Find where the given text appears and provide that cell's center as (X, Y) coordinate. 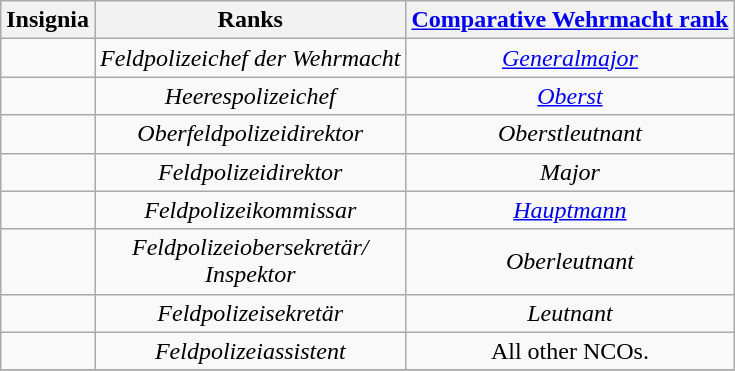
Feldpolizeisekretär (250, 313)
All other NCOs. (570, 351)
Generalmajor (570, 58)
Oberleutnant (570, 262)
Insignia (48, 20)
Feldpolizeichef der Wehrmacht (250, 58)
Comparative Wehrmacht rank (570, 20)
Major (570, 172)
Heerespolizeichef (250, 96)
Feldpolizeiassistent (250, 351)
Feldpolizeiobersekretär/Inspektor (250, 262)
Hauptmann (570, 210)
Oberst (570, 96)
Feldpolizeikommissar (250, 210)
Oberfeldpolizeidirektor (250, 134)
Leutnant (570, 313)
Feldpolizeidirektor (250, 172)
Oberstleutnant (570, 134)
Ranks (250, 20)
